Extract the [x, y] coordinate from the center of the cell holding the provided text.  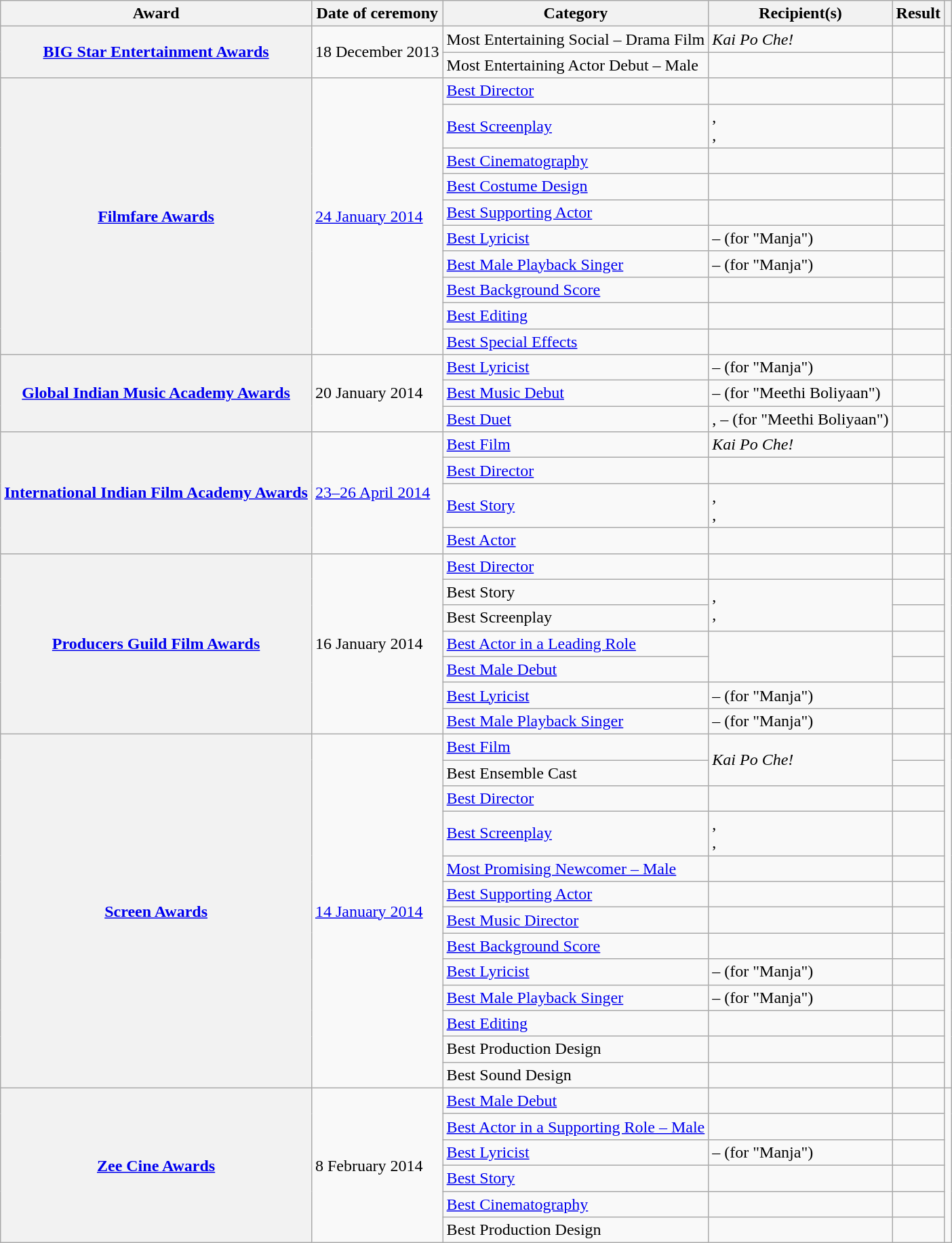
Award [156, 14]
Best Duet [576, 419]
Best Music Director [576, 920]
Best Actor [576, 540]
Result [918, 14]
Screen Awards [156, 911]
18 December 2013 [377, 52]
Best Actor in a Supporting Role – Male [576, 1126]
24 January 2014 [377, 216]
Recipient(s) [800, 14]
Most Entertaining Social – Drama Film [576, 39]
Date of ceremony [377, 14]
Best Sound Design [576, 1075]
Best Actor in a Leading Role [576, 644]
Most Promising Newcomer – Male [576, 869]
Category [576, 14]
Best Ensemble Cast [576, 772]
Producers Guild Film Awards [156, 644]
, – (for "Meethi Boliyaan") [800, 419]
16 January 2014 [377, 644]
Best Special Effects [576, 341]
Best Music Debut [576, 393]
Zee Cine Awards [156, 1165]
23–26 April 2014 [377, 492]
20 January 2014 [377, 393]
8 February 2014 [377, 1165]
BIG Star Entertainment Awards [156, 52]
Global Indian Music Academy Awards [156, 393]
Best Costume Design [576, 186]
Filmfare Awards [156, 216]
International Indian Film Academy Awards [156, 492]
Most Entertaining Actor Debut – Male [576, 65]
– (for "Meethi Boliyaan") [800, 393]
14 January 2014 [377, 911]
